Capture the cell that displays the provided text and extract its [x, y] central coordinate. 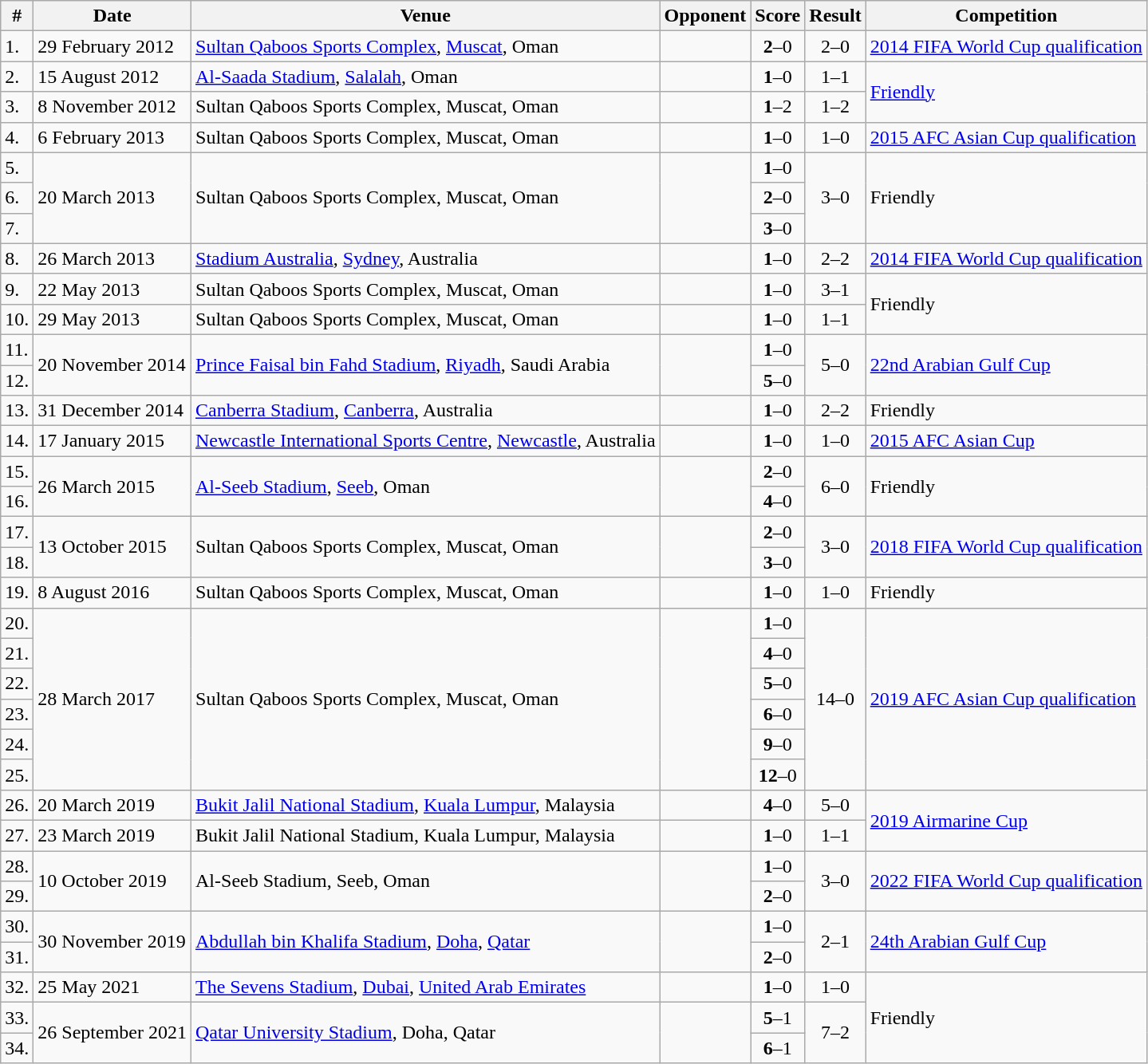
5–1 [778, 1018]
2019 AFC Asian Cup qualification [1006, 699]
14. [18, 441]
23 March 2019 [112, 835]
30. [18, 927]
29 May 2013 [112, 319]
27. [18, 835]
7. [18, 228]
Date [112, 16]
2015 AFC Asian Cup qualification [1006, 137]
13. [18, 411]
7–2 [835, 1033]
5. [18, 167]
18. [18, 562]
26 September 2021 [112, 1033]
3–1 [835, 289]
2–1 [835, 942]
2018 FIFA World Cup qualification [1006, 547]
28. [18, 865]
3. [18, 107]
4. [18, 137]
20 March 2019 [112, 805]
31. [18, 957]
2022 FIFA World Cup qualification [1006, 881]
28 March 2017 [112, 699]
25. [18, 774]
1. [18, 46]
Venue [426, 16]
12. [18, 380]
# [18, 16]
6. [18, 198]
Qatar University Stadium, Doha, Qatar [426, 1033]
20 November 2014 [112, 365]
Prince Faisal bin Fahd Stadium, Riyadh, Saudi Arabia [426, 365]
8. [18, 258]
Canberra Stadium, Canberra, Australia [426, 411]
9. [18, 289]
The Sevens Stadium, Dubai, United Arab Emirates [426, 987]
Stadium Australia, Sydney, Australia [426, 258]
29. [18, 897]
20. [18, 623]
Al-Saada Stadium, Salalah, Oman [426, 77]
32. [18, 987]
Score [778, 16]
29 February 2012 [112, 46]
19. [18, 593]
11. [18, 349]
24. [18, 744]
23. [18, 714]
21. [18, 653]
17. [18, 532]
25 May 2021 [112, 987]
15 August 2012 [112, 77]
30 November 2019 [112, 942]
2. [18, 77]
13 October 2015 [112, 547]
14–0 [835, 699]
24th Arabian Gulf Cup [1006, 942]
Abdullah bin Khalifa Stadium, Doha, Qatar [426, 942]
26 March 2015 [112, 487]
22. [18, 684]
31 December 2014 [112, 411]
34. [18, 1048]
6–1 [778, 1048]
22nd Arabian Gulf Cup [1006, 365]
9–0 [778, 744]
Opponent [705, 16]
Competition [1006, 16]
10. [18, 319]
26 March 2013 [112, 258]
2019 Airmarine Cup [1006, 820]
17 January 2015 [112, 441]
33. [18, 1018]
22 May 2013 [112, 289]
15. [18, 471]
2015 AFC Asian Cup [1006, 441]
6 February 2013 [112, 137]
16. [18, 502]
Newcastle International Sports Centre, Newcastle, Australia [426, 441]
26. [18, 805]
Result [835, 16]
8 August 2016 [112, 593]
20 March 2013 [112, 198]
8 November 2012 [112, 107]
10 October 2019 [112, 881]
12–0 [778, 774]
